Search for the cell housing the specified text and yield its [X, Y] center coordinate. 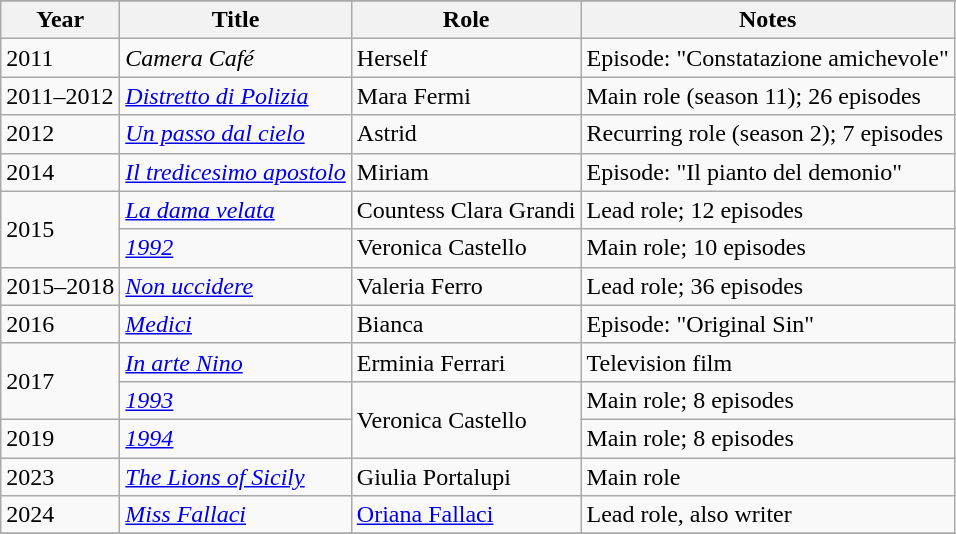
2017 [60, 381]
Year [60, 20]
2015–2018 [60, 286]
Medici [236, 324]
Un passo dal cielo [236, 134]
Main role [768, 477]
2015 [60, 229]
Episode: "Il pianto del demonio" [768, 172]
2014 [60, 172]
1994 [236, 438]
2016 [60, 324]
Miss Fallaci [236, 515]
Distretto di Polizia [236, 96]
1992 [236, 248]
Bianca [466, 324]
Mara Fermi [466, 96]
Giulia Portalupi [466, 477]
The Lions of Sicily [236, 477]
2019 [60, 438]
2023 [60, 477]
1993 [236, 400]
Non uccidere [236, 286]
Valeria Ferro [466, 286]
Il tredicesimo apostolo [236, 172]
La dama velata [236, 210]
2011–2012 [60, 96]
Episode: "Original Sin" [768, 324]
2011 [60, 58]
Lead role, also writer [768, 515]
Miriam [466, 172]
Main role; 10 episodes [768, 248]
Television film [768, 362]
Erminia Ferrari [466, 362]
2024 [60, 515]
Main role (season 11); 26 episodes [768, 96]
Notes [768, 20]
Countess Clara Grandi [466, 210]
Recurring role (season 2); 7 episodes [768, 134]
Camera Café [236, 58]
Astrid [466, 134]
Role [466, 20]
Lead role; 12 episodes [768, 210]
Herself [466, 58]
In arte Nino [236, 362]
Lead role; 36 episodes [768, 286]
2012 [60, 134]
Oriana Fallaci [466, 515]
Episode: "Constatazione amichevole" [768, 58]
Title [236, 20]
